Extract the (x, y) coordinate from the center of the cell holding the provided text.  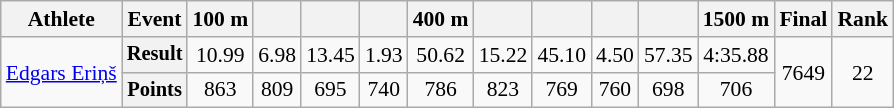
100 m (220, 19)
823 (504, 90)
786 (441, 90)
Athlete (62, 19)
1.93 (384, 55)
760 (615, 90)
Edgars Eriņš (62, 72)
Final (803, 19)
400 m (441, 19)
4.50 (615, 55)
6.98 (277, 55)
706 (736, 90)
769 (562, 90)
50.62 (441, 55)
4:35.88 (736, 55)
1500 m (736, 19)
10.99 (220, 55)
Rank (862, 19)
740 (384, 90)
13.45 (330, 55)
Event (155, 19)
Points (155, 90)
Result (155, 55)
7649 (803, 72)
863 (220, 90)
22 (862, 72)
809 (277, 90)
15.22 (504, 55)
45.10 (562, 55)
57.35 (668, 55)
698 (668, 90)
695 (330, 90)
